For the text-containing cell, return its midpoint in [X, Y] coordinate format. 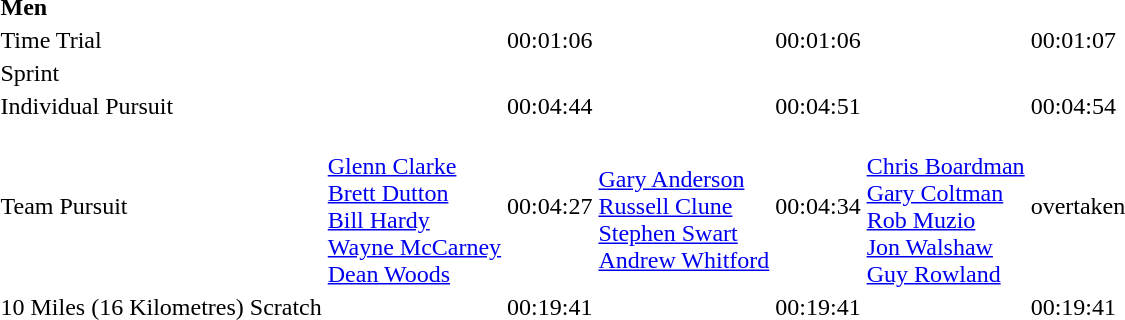
00:04:51 [818, 106]
Chris BoardmanGary ColtmanRob MuzioJon WalshawGuy Rowland [946, 206]
Glenn ClarkeBrett DuttonBill HardyWayne McCarneyDean Woods [414, 206]
00:04:34 [818, 206]
00:04:44 [550, 106]
00:04:27 [550, 206]
Gary AndersonRussell CluneStephen SwartAndrew Whitford [684, 206]
